Return [X, Y] of the center of cell containing provided text 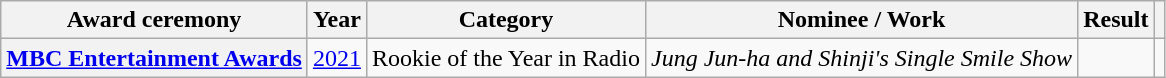
Rookie of the Year in Radio [506, 58]
Nominee / Work [861, 20]
Year [336, 20]
Result [1116, 20]
Award ceremony [154, 20]
Category [506, 20]
MBC Entertainment Awards [154, 58]
2021 [336, 58]
Jung Jun-ha and Shinji's Single Smile Show [861, 58]
